Return the [x, y] coordinate for the center point of the cell that contains the specified text.  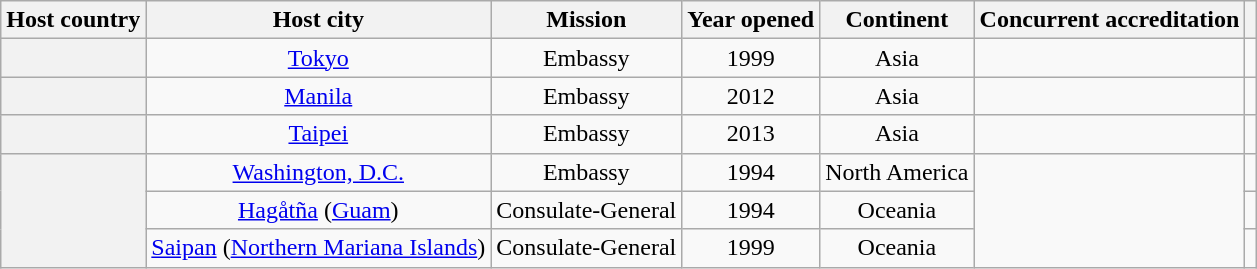
2012 [751, 96]
Saipan (Northern Mariana Islands) [318, 248]
Washington, D.C. [318, 172]
Concurrent accreditation [1110, 20]
Mission [586, 20]
Taipei [318, 134]
Tokyo [318, 58]
Manila [318, 96]
Hagåtña (Guam) [318, 210]
2013 [751, 134]
Continent [897, 20]
Host city [318, 20]
Year opened [751, 20]
Host country [74, 20]
North America [897, 172]
